Search for the cell housing the specified text and yield its [X, Y] center coordinate. 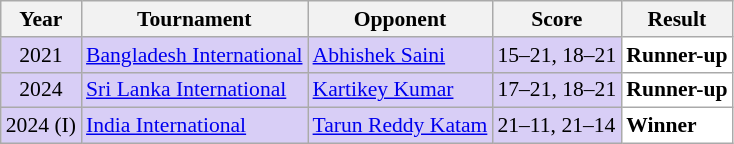
2024 [41, 90]
Tarun Reddy Katam [400, 126]
21–11, 21–14 [556, 126]
2024 (I) [41, 126]
Year [41, 19]
Bangladesh International [194, 55]
Result [676, 19]
India International [194, 126]
Kartikey Kumar [400, 90]
Winner [676, 126]
Abhishek Saini [400, 55]
2021 [41, 55]
Score [556, 19]
15–21, 18–21 [556, 55]
17–21, 18–21 [556, 90]
Opponent [400, 19]
Tournament [194, 19]
Sri Lanka International [194, 90]
